Provide the (x, y) coordinate of the cell's center where the given text is located.  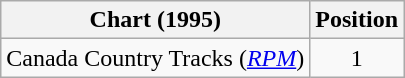
Position (357, 20)
Canada Country Tracks (RPM) (156, 58)
Chart (1995) (156, 20)
1 (357, 58)
